Determine the (x, y) coordinate at the center of the cell enclosing the given text.  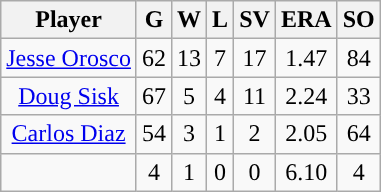
G (154, 20)
SO (358, 20)
W (190, 20)
Player (69, 20)
3 (190, 134)
64 (358, 134)
84 (358, 58)
SV (255, 20)
1.47 (306, 58)
Jesse Orosco (69, 58)
2.05 (306, 134)
5 (190, 96)
L (220, 20)
54 (154, 134)
2.24 (306, 96)
62 (154, 58)
7 (220, 58)
ERA (306, 20)
11 (255, 96)
13 (190, 58)
Carlos Diaz (69, 134)
33 (358, 96)
Doug Sisk (69, 96)
6.10 (306, 172)
2 (255, 134)
67 (154, 96)
17 (255, 58)
